Pinpoint the cell where the given text exists, returning its (x, y) midpoint coordinate. 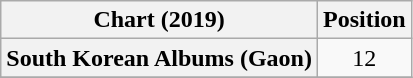
Position (364, 20)
Chart (2019) (160, 20)
12 (364, 58)
South Korean Albums (Gaon) (160, 58)
